Return [X, Y] of the center of cell containing provided text 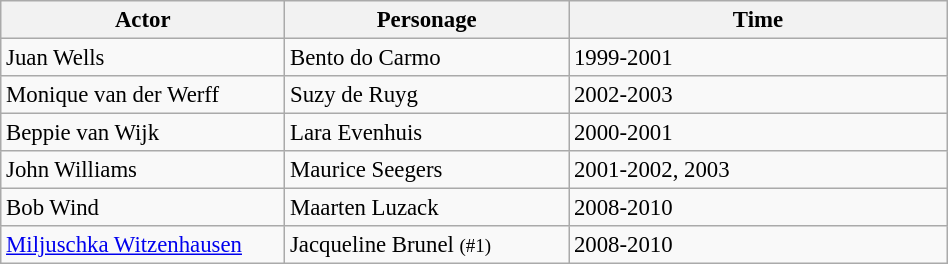
Monique van der Werff [143, 95]
Bob Wind [143, 208]
Juan Wells [143, 58]
Lara Evenhuis [427, 133]
Bento do Carmo [427, 58]
John Williams [143, 170]
2002-2003 [758, 95]
Maurice Seegers [427, 170]
2001-2002, 2003 [758, 170]
2000-2001 [758, 133]
1999-2001 [758, 58]
Maarten Luzack [427, 208]
Beppie van Wijk [143, 133]
Personage [427, 20]
Actor [143, 20]
Time [758, 20]
Suzy de Ruyg [427, 95]
Jacqueline Brunel (#1) [427, 245]
Miljuschka Witzenhausen [143, 245]
